Locate the cell with the specified text and output its [X, Y] center coordinate. 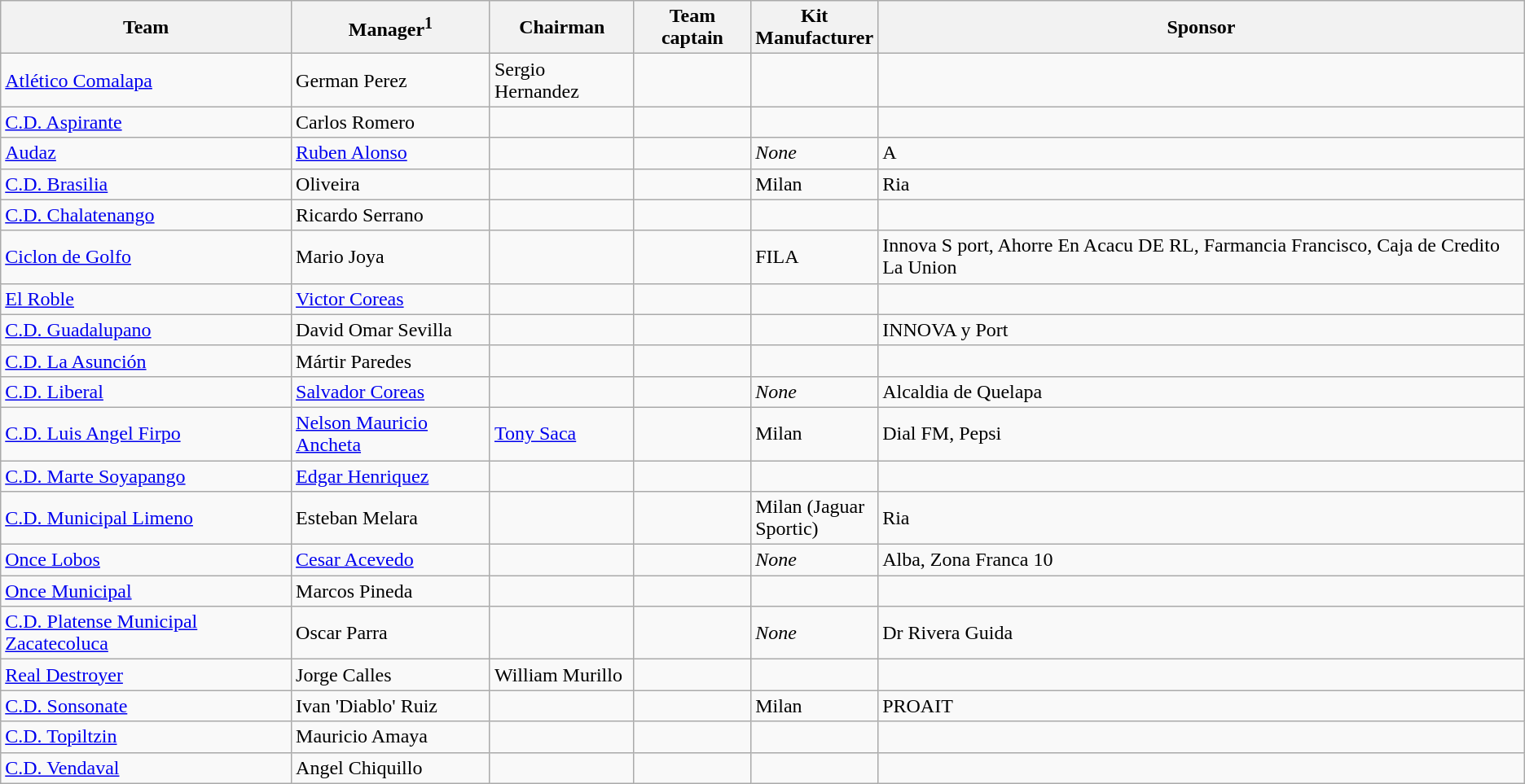
Manager1 [391, 28]
Ricardo Serrano [391, 215]
Mártir Paredes [391, 361]
Tony Saca [562, 433]
C.D. Topiltzin [147, 737]
Atlético Comalapa [147, 80]
Victor Coreas [391, 299]
FILA [815, 257]
Angel Chiquillo [391, 768]
Nelson Mauricio Ancheta [391, 433]
Mario Joya [391, 257]
Ciclon de Golfo [147, 257]
Audaz [147, 153]
C.D. Marte Soyapango [147, 476]
Sergio Hernandez [562, 80]
C.D. Platense Municipal Zacatecoluca [147, 633]
Jorge Calles [391, 675]
C.D. Guadalupano [147, 330]
A [1202, 153]
William Murillo [562, 675]
C.D. Chalatenango [147, 215]
C.D. Brasilia [147, 184]
Dial FM, Pepsi [1202, 433]
Team captain [692, 28]
Dr Rivera Guida [1202, 633]
El Roble [147, 299]
Salvador Coreas [391, 392]
PROAIT [1202, 706]
Ruben Alonso [391, 153]
C.D. Municipal Limeno [147, 518]
David Omar Sevilla [391, 330]
Milan (Jaguar Sportic) [815, 518]
C.D. Liberal [147, 392]
Once Municipal [147, 591]
Sponsor [1202, 28]
Edgar Henriquez [391, 476]
Carlos Romero [391, 122]
Marcos Pineda [391, 591]
INNOVA y Port [1202, 330]
Team [147, 28]
C.D. Luis Angel Firpo [147, 433]
Once Lobos [147, 560]
Cesar Acevedo [391, 560]
Alba, Zona Franca 10 [1202, 560]
Oliveira [391, 184]
Chairman [562, 28]
German Perez [391, 80]
C.D. Sonsonate [147, 706]
Mauricio Amaya [391, 737]
Alcaldia de Quelapa [1202, 392]
C.D. Vendaval [147, 768]
Ivan 'Diablo' Ruiz [391, 706]
C.D. La Asunción [147, 361]
Oscar Parra [391, 633]
Kit Manufacturer [815, 28]
Innova S port, Ahorre En Acacu DE RL, Farmancia Francisco, Caja de Credito La Union [1202, 257]
Real Destroyer [147, 675]
Esteban Melara [391, 518]
C.D. Aspirante [147, 122]
